Extract the [x, y] coordinate from the center of the cell holding the provided text.  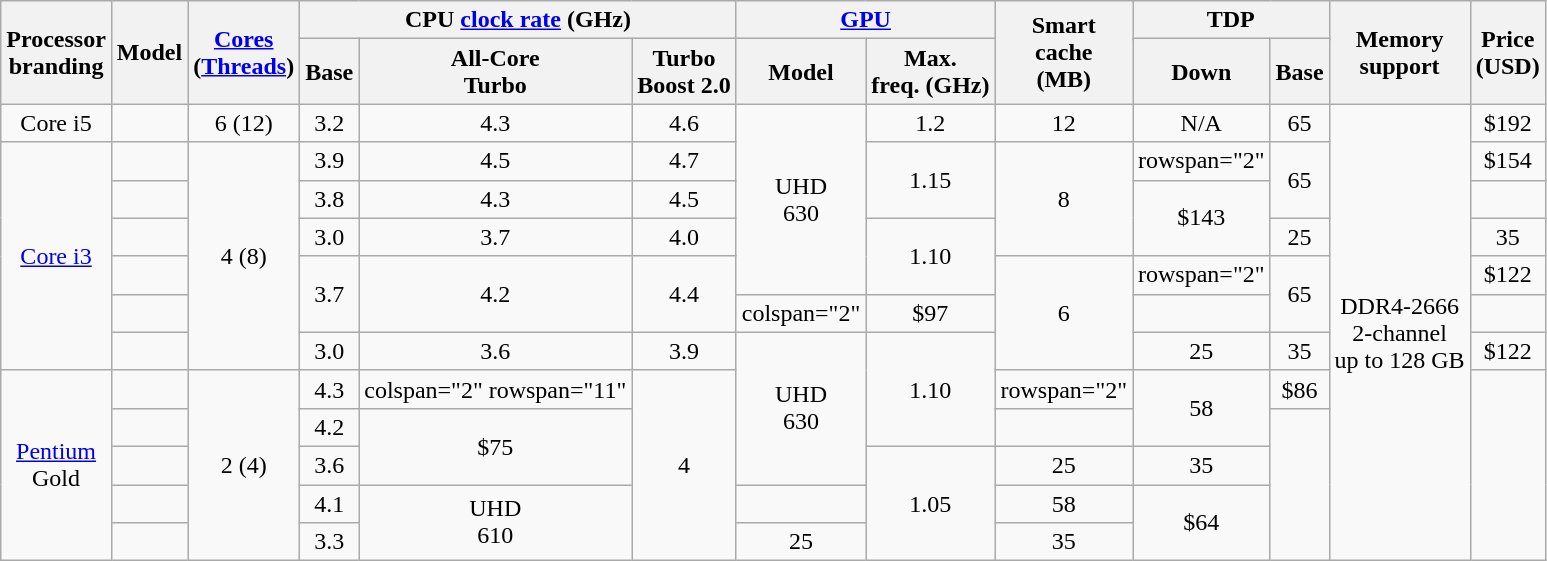
6 (12) [244, 123]
Memorysupport [1400, 52]
4 (8) [244, 256]
colspan="2" rowspan="11" [496, 389]
$97 [930, 313]
Smartcache(MB) [1064, 52]
4.1 [330, 503]
PentiumGold [56, 465]
3.3 [330, 542]
6 [1064, 313]
TurboBoost 2.0 [684, 72]
Down [1201, 72]
N/A [1201, 123]
4 [684, 465]
4.7 [684, 161]
$143 [1201, 218]
Price(USD) [1508, 52]
$86 [1300, 389]
12 [1064, 123]
3.2 [330, 123]
4.0 [684, 237]
colspan="2" [801, 313]
2 (4) [244, 465]
UHD610 [496, 522]
Core i3 [56, 256]
4.4 [684, 294]
All-CoreTurbo [496, 72]
1.05 [930, 503]
GPU [866, 20]
Processorbranding [56, 52]
CPU clock rate (GHz) [518, 20]
4.6 [684, 123]
8 [1064, 199]
1.2 [930, 123]
$64 [1201, 522]
3.8 [330, 199]
Max.freq. (GHz) [930, 72]
TDP [1230, 20]
1.15 [930, 180]
Cores(Threads) [244, 52]
Core i5 [56, 123]
$192 [1508, 123]
$154 [1508, 161]
DDR4-26662-channelup to 128 GB [1400, 332]
$75 [496, 446]
